Locate the cell with the specified text and output its [X, Y] center coordinate. 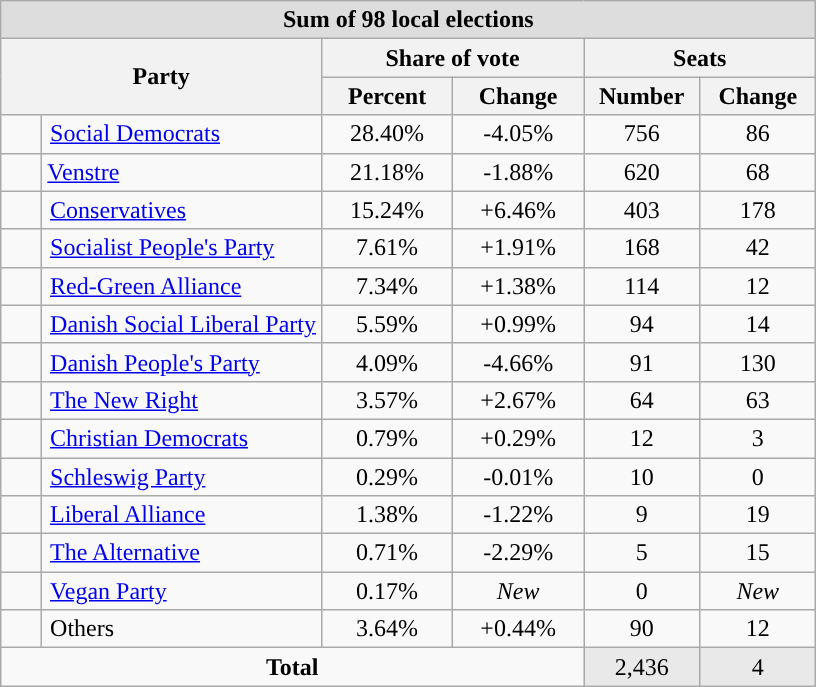
620 [642, 172]
Share of vote [453, 58]
9 [642, 515]
64 [642, 400]
Sum of 98 local elections [408, 20]
91 [642, 362]
5.59% [388, 324]
The Alternative [182, 553]
Vegan Party [182, 591]
-1.88% [518, 172]
68 [758, 172]
The New Right [182, 400]
42 [758, 248]
Conservatives [182, 210]
130 [758, 362]
4 [758, 667]
Danish People's Party [182, 362]
Percent [388, 96]
21.18% [388, 172]
90 [642, 629]
Venstre [182, 172]
Social Democrats [182, 134]
+0.99% [518, 324]
114 [642, 286]
178 [758, 210]
-0.01% [518, 477]
7.61% [388, 248]
+2.67% [518, 400]
Liberal Alliance [182, 515]
7.34% [388, 286]
-1.22% [518, 515]
94 [642, 324]
Socialist People's Party [182, 248]
Red-Green Alliance [182, 286]
63 [758, 400]
Schleswig Party [182, 477]
Seats [700, 58]
15 [758, 553]
3.57% [388, 400]
+0.29% [518, 438]
3 [758, 438]
-4.05% [518, 134]
0.29% [388, 477]
0.71% [388, 553]
1.38% [388, 515]
5 [642, 553]
Total [292, 667]
15.24% [388, 210]
-2.29% [518, 553]
10 [642, 477]
168 [642, 248]
+0.44% [518, 629]
14 [758, 324]
+6.46% [518, 210]
Party [162, 77]
3.64% [388, 629]
Others [182, 629]
4.09% [388, 362]
Danish Social Liberal Party [182, 324]
19 [758, 515]
756 [642, 134]
+1.91% [518, 248]
0.17% [388, 591]
28.40% [388, 134]
-4.66% [518, 362]
2,436 [642, 667]
86 [758, 134]
403 [642, 210]
Number [642, 96]
Christian Democrats [182, 438]
0.79% [388, 438]
+1.38% [518, 286]
